Detect which cell encompasses the target text, then output its [X, Y] center coordinate. 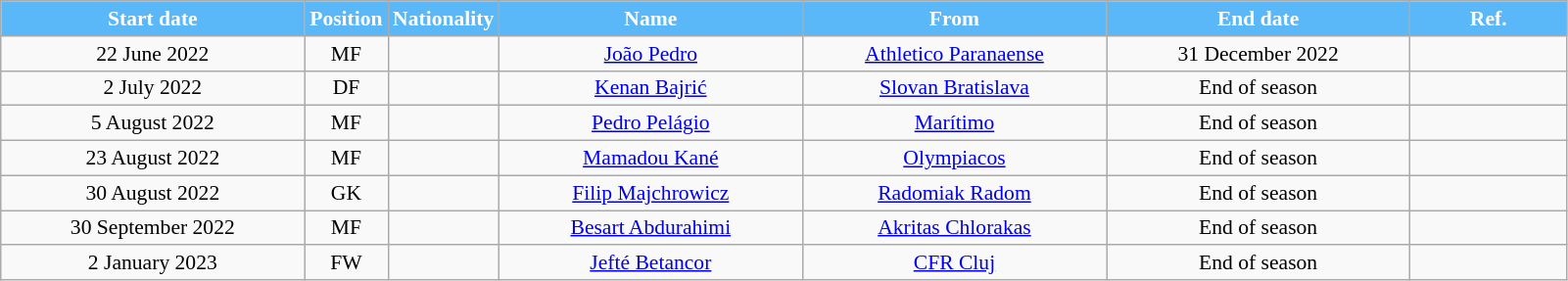
Nationality [443, 19]
30 September 2022 [153, 228]
2 July 2022 [153, 88]
Athletico Paranaense [954, 54]
Pedro Pelágio [650, 123]
5 August 2022 [153, 123]
2 January 2023 [153, 263]
Name [650, 19]
22 June 2022 [153, 54]
Slovan Bratislava [954, 88]
End date [1259, 19]
Olympiacos [954, 159]
Radomiak Radom [954, 193]
30 August 2022 [153, 193]
Jefté Betancor [650, 263]
Filip Majchrowicz [650, 193]
GK [347, 193]
31 December 2022 [1259, 54]
Position [347, 19]
Mamadou Kané [650, 159]
Ref. [1489, 19]
Besart Abdurahimi [650, 228]
João Pedro [650, 54]
23 August 2022 [153, 159]
Akritas Chlorakas [954, 228]
DF [347, 88]
Marítimo [954, 123]
FW [347, 263]
CFR Cluj [954, 263]
Start date [153, 19]
Kenan Bajrić [650, 88]
From [954, 19]
